Search for the cell housing the specified text and yield its [x, y] center coordinate. 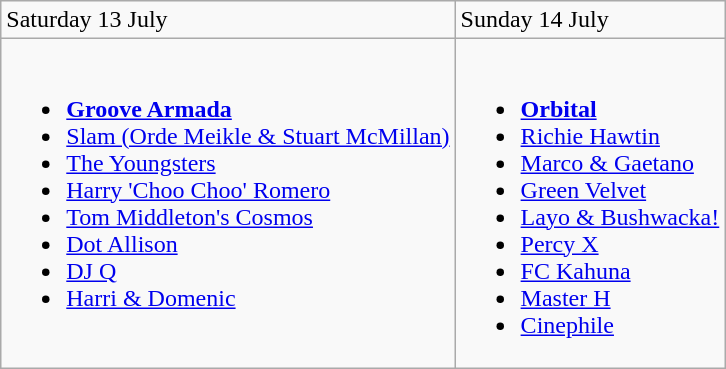
Saturday 13 July [228, 20]
Groove ArmadaSlam (Orde Meikle & Stuart McMillan)The YoungstersHarry 'Choo Choo' RomeroTom Middleton's CosmosDot AllisonDJ QHarri & Domenic [228, 204]
OrbitalRichie HawtinMarco & GaetanoGreen VelvetLayo & Bushwacka!Percy XFC KahunaMaster HCinephile [590, 204]
Sunday 14 July [590, 20]
